Return [x, y] of the center of cell containing provided text 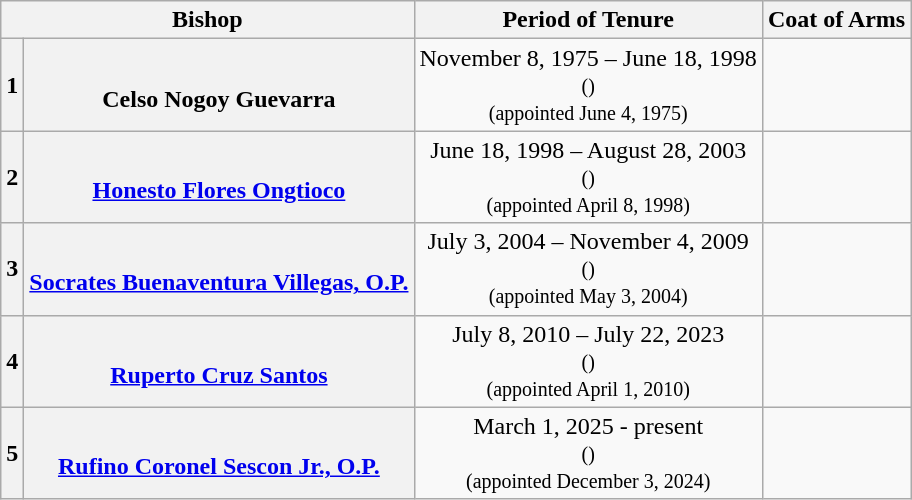
Rufino Coronel Sescon Jr., O.P. [219, 453]
Honesto Flores Ongtioco [219, 177]
Celso Nogoy Guevarra [219, 85]
4 [12, 361]
Period of Tenure [588, 20]
3 [12, 269]
5 [12, 453]
2 [12, 177]
Socrates Buenaventura Villegas, O.P. [219, 269]
1 [12, 85]
July 8, 2010 – July 22, 2023 () (appointed April 1, 2010) [588, 361]
June 18, 1998 – August 28, 2003 () (appointed April 8, 1998) [588, 177]
Coat of Arms [836, 20]
March 1, 2025 - present () (appointed December 3, 2024) [588, 453]
November 8, 1975 – June 18, 1998 () (appointed June 4, 1975) [588, 85]
July 3, 2004 – November 4, 2009 () (appointed May 3, 2004) [588, 269]
Bishop [208, 20]
Ruperto Cruz Santos [219, 361]
